Detect which cell encompasses the target text, then output its (x, y) center coordinate. 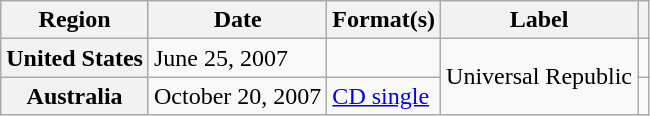
June 25, 2007 (237, 58)
Australia (75, 96)
Label (540, 20)
CD single (384, 96)
United States (75, 58)
Region (75, 20)
Universal Republic (540, 77)
Format(s) (384, 20)
October 20, 2007 (237, 96)
Date (237, 20)
